Capture the cell that displays the provided text and extract its [x, y] central coordinate. 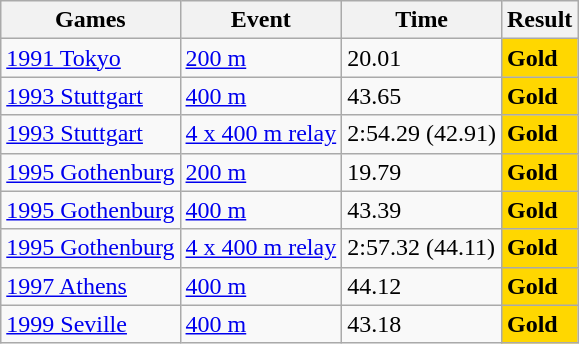
Event [261, 20]
43.39 [422, 210]
2:54.29 (42.91) [422, 134]
Time [422, 20]
1999 Seville [90, 324]
19.79 [422, 172]
43.65 [422, 96]
2:57.32 (44.11) [422, 248]
Result [539, 20]
Games [90, 20]
1997 Athens [90, 286]
43.18 [422, 324]
44.12 [422, 286]
20.01 [422, 58]
1991 Tokyo [90, 58]
